Return [x, y] of the center of cell containing provided text 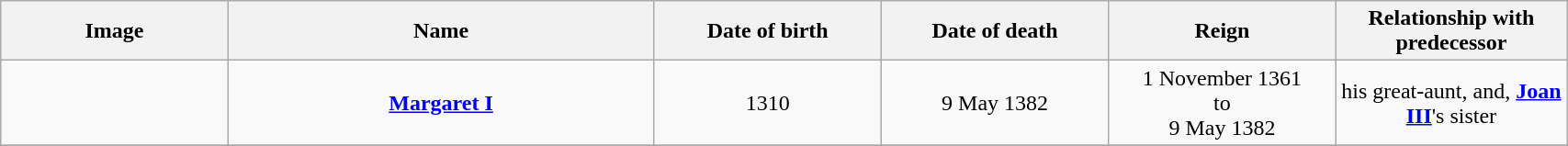
his great-aunt, and, Joan III's sister [1451, 103]
9 May 1382 [994, 103]
Margaret I [441, 103]
Date of birth [768, 31]
Relationship with predecessor [1451, 31]
Image [114, 31]
Reign [1222, 31]
1310 [768, 103]
1 November 1361to9 May 1382 [1222, 103]
Name [441, 31]
Date of death [994, 31]
